Scan for the cell matching the given text and deliver its (x, y) coordinate at center. 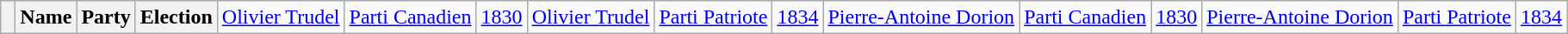
Election (176, 17)
Name (46, 17)
Party (106, 17)
